For the text-containing cell, return its midpoint in (x, y) coordinate format. 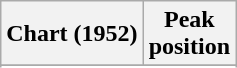
Peakposition (189, 34)
Chart (1952) (72, 34)
